Pinpoint the cell where the given text exists, returning its [x, y] midpoint coordinate. 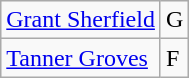
Grant Sherfield [81, 20]
G [174, 20]
Tanner Groves [81, 58]
F [174, 58]
